Extract the [X, Y] coordinate from the center of the cell holding the provided text.  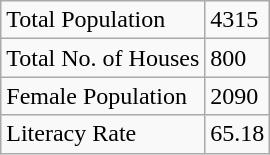
4315 [238, 20]
Literacy Rate [103, 134]
Female Population [103, 96]
65.18 [238, 134]
Total Population [103, 20]
2090 [238, 96]
Total No. of Houses [103, 58]
800 [238, 58]
